Scan for the cell matching the given text and deliver its [X, Y] coordinate at center. 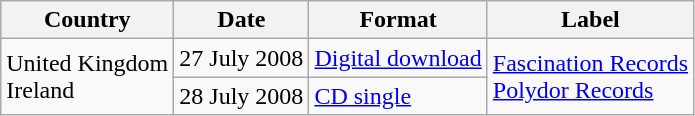
Format [398, 20]
Date [242, 20]
Country [88, 20]
27 July 2008 [242, 58]
28 July 2008 [242, 96]
Digital download [398, 58]
CD single [398, 96]
Fascination RecordsPolydor Records [590, 77]
Label [590, 20]
United KingdomIreland [88, 77]
